From the cell containing the given text, extract its center point as (x, y) coordinate. 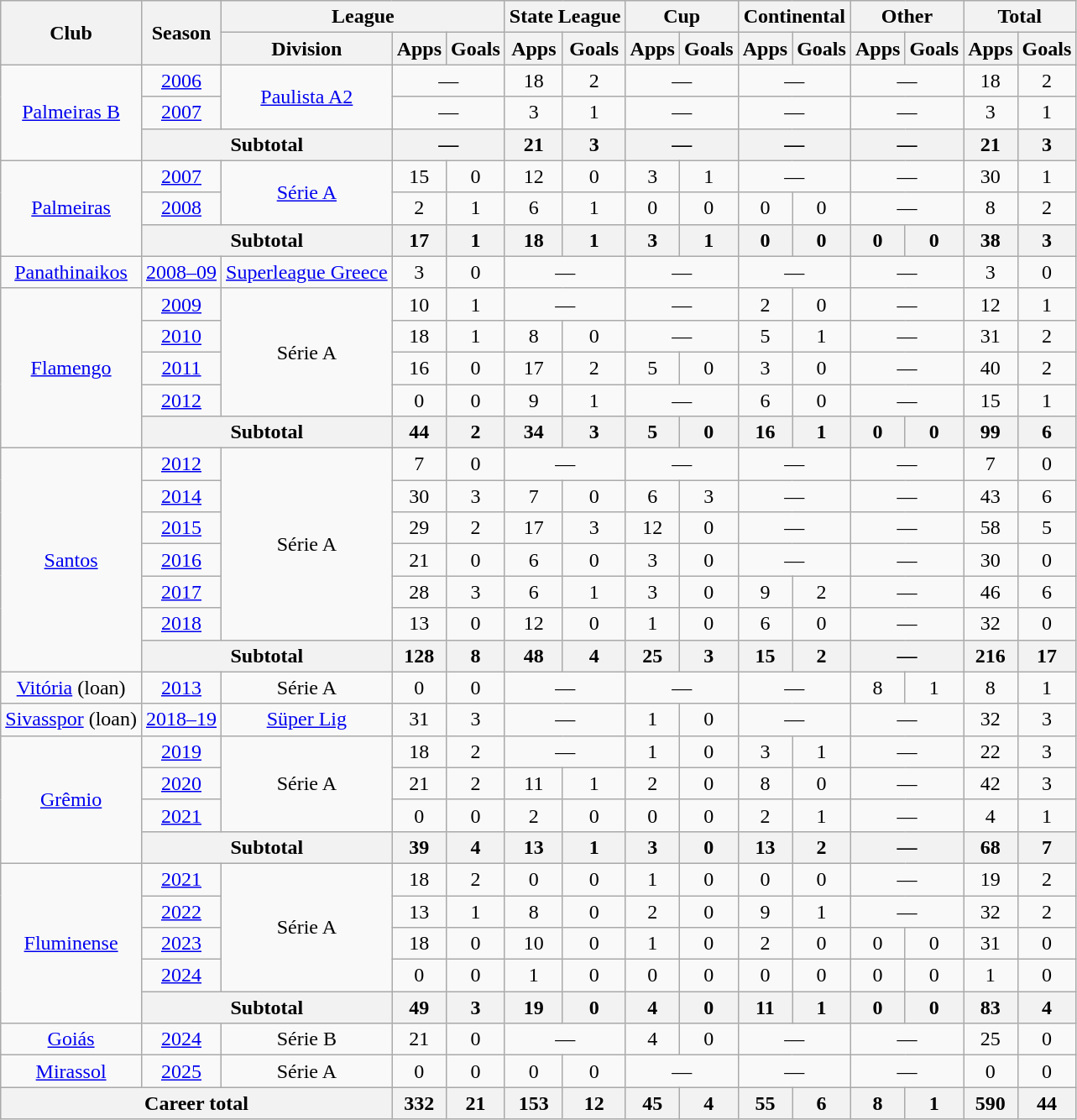
29 (419, 528)
49 (419, 1007)
28 (419, 592)
Sivasspor (loan) (71, 720)
34 (534, 432)
2018–19 (181, 720)
48 (534, 656)
2013 (181, 688)
Club (71, 33)
Panathinaikos (71, 272)
2025 (181, 1071)
216 (991, 656)
Cup (682, 17)
2009 (181, 304)
590 (991, 1103)
Süper Lig (307, 720)
Continental (794, 17)
Season (181, 33)
128 (419, 656)
2014 (181, 496)
Mirassol (71, 1071)
Career total (196, 1103)
55 (765, 1103)
Superleague Greece (307, 272)
2010 (181, 336)
68 (991, 847)
46 (991, 592)
Division (307, 49)
2011 (181, 368)
2020 (181, 783)
39 (419, 847)
43 (991, 496)
42 (991, 783)
22 (991, 751)
Total (1020, 17)
2022 (181, 911)
38 (991, 240)
2015 (181, 528)
332 (419, 1103)
83 (991, 1007)
40 (991, 368)
2008–09 (181, 272)
State League (565, 17)
153 (534, 1103)
Paulista A2 (307, 97)
League (363, 17)
Fluminense (71, 943)
Flamengo (71, 368)
Palmeiras B (71, 113)
2017 (181, 592)
Grêmio (71, 799)
Palmeiras (71, 208)
Santos (71, 560)
2016 (181, 560)
Vitória (loan) (71, 688)
2018 (181, 624)
45 (652, 1103)
Other (907, 17)
2023 (181, 944)
2008 (181, 208)
Série B (307, 1039)
99 (991, 432)
58 (991, 528)
2006 (181, 81)
2019 (181, 751)
Goiás (71, 1039)
